From the cell containing the given text, extract its center point as (x, y) coordinate. 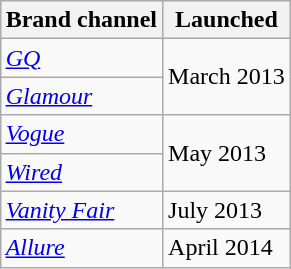
Wired (81, 172)
May 2013 (227, 153)
Vogue (81, 134)
Allure (81, 248)
July 2013 (227, 210)
April 2014 (227, 248)
March 2013 (227, 77)
Vanity Fair (81, 210)
Glamour (81, 96)
Launched (227, 20)
GQ (81, 58)
Brand channel (81, 20)
